Return [X, Y] of the center of cell containing provided text 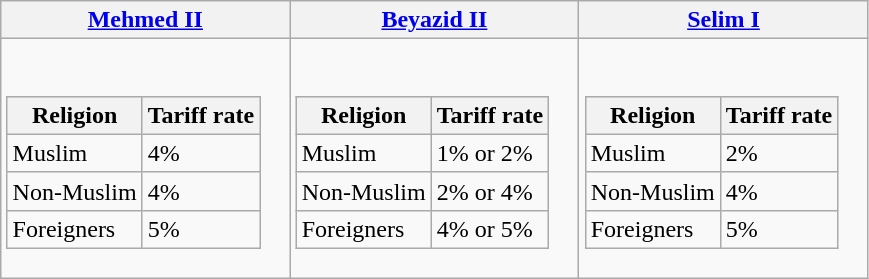
Religion Tariff rate Muslim 2% Non-Muslim 4% Foreigners 5% [724, 159]
Mehmed II [146, 20]
4% or 5% [490, 229]
Selim I [724, 20]
Beyazid II [434, 20]
Religion Tariff rate Muslim 1% or 2% Non-Muslim 2% or 4% Foreigners 4% or 5% [434, 159]
2% [778, 153]
2% or 4% [490, 191]
Religion Tariff rate Muslim 4% Non-Muslim 4% Foreigners 5% [146, 159]
1% or 2% [490, 153]
